From the cell containing the given text, extract its center point as (x, y) coordinate. 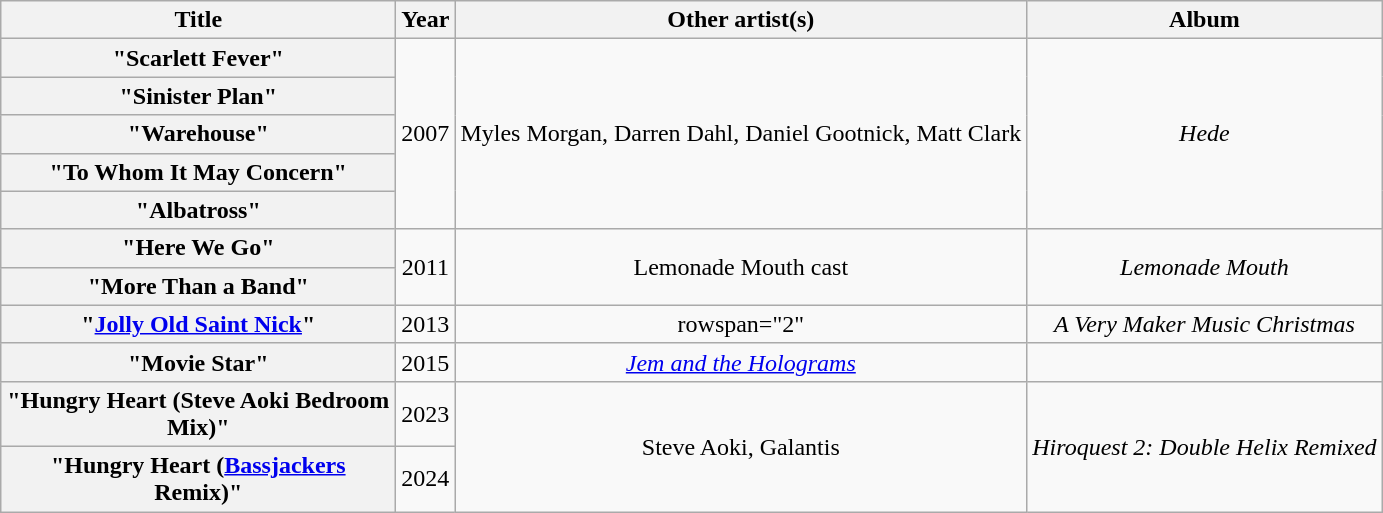
"Hungry Heart (Bassjackers Remix)" (198, 478)
2007 (426, 134)
2024 (426, 478)
Hede (1204, 134)
Lemonade Mouth (1204, 267)
Lemonade Mouth cast (741, 267)
"Hungry Heart (Steve Aoki Bedroom Mix)" (198, 414)
A Very Maker Music Christmas (1204, 324)
rowspan="2" (741, 324)
"Warehouse" (198, 134)
2015 (426, 362)
Steve Aoki, Galantis (741, 446)
"Albatross" (198, 210)
"Here We Go" (198, 248)
"More Than a Band" (198, 286)
Myles Morgan, Darren Dahl, Daniel Gootnick, Matt Clark (741, 134)
2013 (426, 324)
Year (426, 20)
Hiroquest 2: Double Helix Remixed (1204, 446)
"Movie Star" (198, 362)
"Jolly Old Saint Nick" (198, 324)
"Sinister Plan" (198, 96)
2011 (426, 267)
Title (198, 20)
2023 (426, 414)
Jem and the Holograms (741, 362)
Album (1204, 20)
"Scarlett Fever" (198, 58)
Other artist(s) (741, 20)
"To Whom It May Concern" (198, 172)
